Return the (X, Y) coordinate for the center point of the cell that contains the specified text.  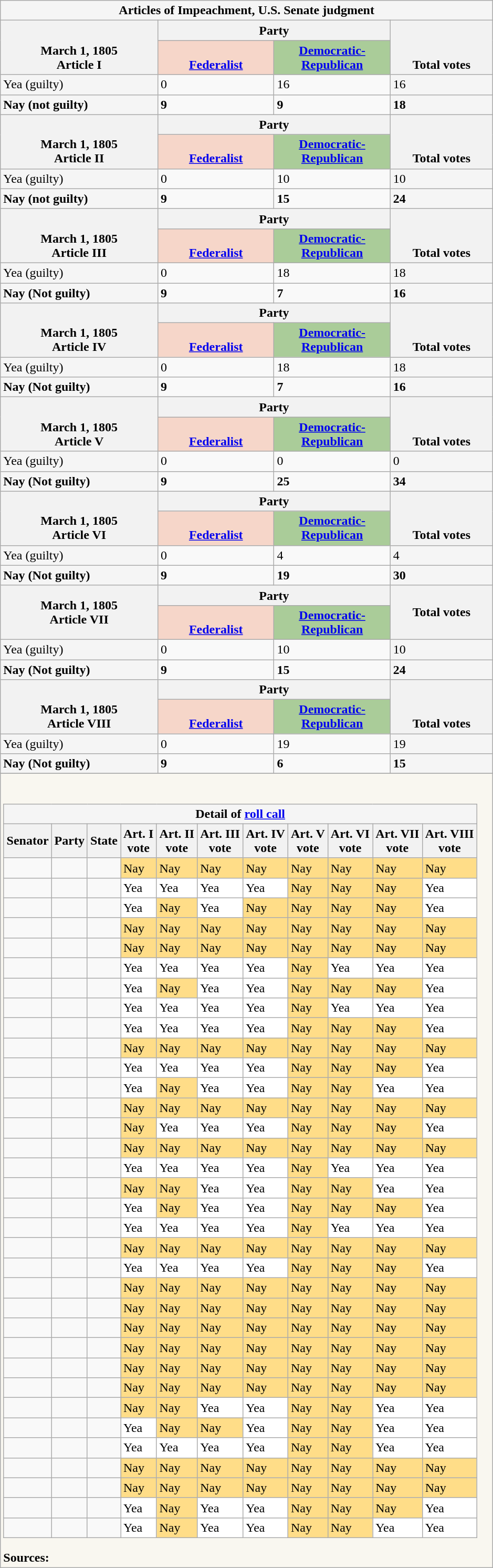
Art. IIIvote (221, 840)
30 (441, 575)
Art. VIvote (350, 840)
March 1, 1805Article IV (79, 330)
March 1, 1805Article VI (79, 518)
34 (441, 481)
March 1, 1805Article VII (79, 612)
Art. Vvote (308, 840)
Detail of roll call (240, 814)
Art. IIvote (177, 840)
March 1, 1805Article I (79, 47)
Senator (27, 840)
March 1, 1805Article III (79, 235)
State (104, 840)
Art. Ivote (139, 840)
March 1, 1805Article II (79, 142)
25 (332, 481)
Art. VIIIvote (449, 840)
6 (332, 764)
March 1, 1805Article V (79, 424)
March 1, 1805Article VIII (79, 707)
Art. VIIvote (398, 840)
Art. IVvote (266, 840)
Articles of Impeachment, U.S. Senate judgment (247, 11)
